Extract the (X, Y) coordinate from the center of the cell holding the provided text.  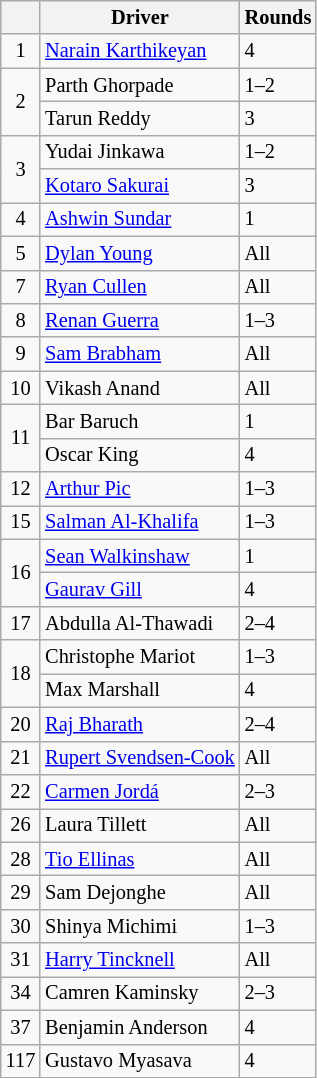
26 (20, 825)
22 (20, 791)
Salman Al-Khalifa (140, 522)
Harry Tincknell (140, 960)
28 (20, 859)
Tarun Reddy (140, 118)
16 (20, 572)
Rounds (278, 17)
7 (20, 287)
21 (20, 758)
Shinya Michimi (140, 926)
117 (20, 1061)
17 (20, 623)
Christophe Mariot (140, 657)
31 (20, 960)
Bar Baruch (140, 421)
Vikash Anand (140, 388)
8 (20, 320)
Sam Dejonghe (140, 892)
Tio Ellinas (140, 859)
Parth Ghorpade (140, 85)
Raj Bharath (140, 724)
15 (20, 522)
Ryan Cullen (140, 287)
Kotaro Sakurai (140, 186)
Gaurav Gill (140, 589)
30 (20, 926)
Ashwin Sundar (140, 219)
2 (20, 102)
Benjamin Anderson (140, 1027)
9 (20, 354)
Arthur Pic (140, 489)
Oscar King (140, 455)
Max Marshall (140, 690)
Abdulla Al-Thawadi (140, 623)
20 (20, 724)
Gustavo Myasava (140, 1061)
10 (20, 388)
Driver (140, 17)
12 (20, 489)
11 (20, 438)
Rupert Svendsen-Cook (140, 758)
37 (20, 1027)
Narain Karthikeyan (140, 51)
Laura Tillett (140, 825)
Renan Guerra (140, 320)
Camren Kaminsky (140, 993)
Dylan Young (140, 253)
Sam Brabham (140, 354)
Yudai Jinkawa (140, 152)
18 (20, 674)
5 (20, 253)
34 (20, 993)
Carmen Jordá (140, 791)
29 (20, 892)
Sean Walkinshaw (140, 556)
